Return the [x, y] coordinate for the center point of the cell that contains the specified text.  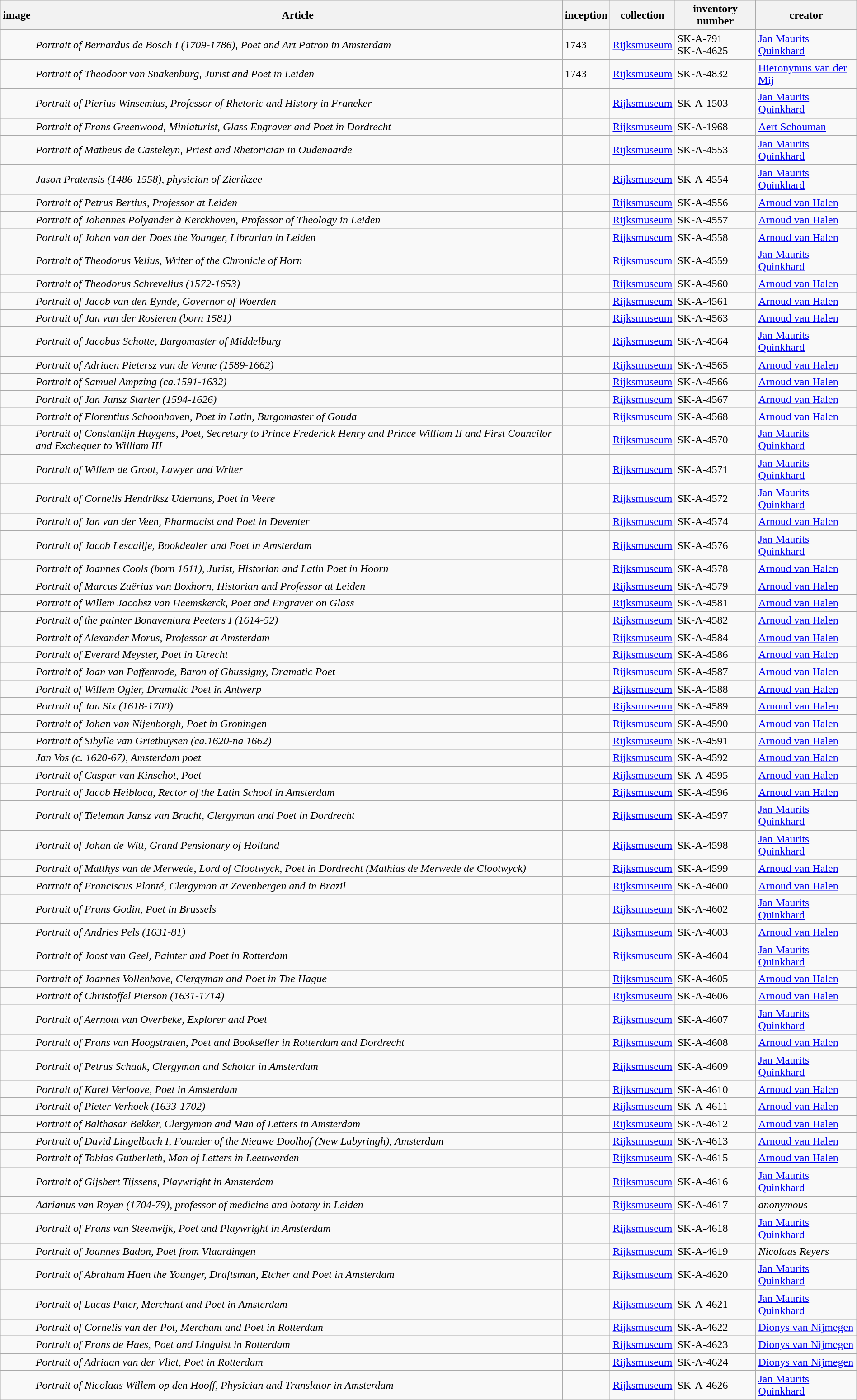
Portrait of Jacob van den Eynde, Governor of Woerden [297, 301]
Portrait of Joannes Badon, Poet from Vlaardingen [297, 1251]
SK-A-4565 [715, 365]
Portrait of Franciscus Planté, Clergyman at Zevenbergen and in Brazil [297, 885]
SK-A-4598 [715, 845]
SK-A-4605 [715, 979]
Portrait of Joannes Cools (born 1611), Jurist, Historian and Latin Poet in Hoorn [297, 568]
image [17, 15]
SK-A-4584 [715, 637]
Portrait of Frans van Steenwijk, Poet and Playwright in Amsterdam [297, 1228]
SK-A-4586 [715, 655]
Portrait of Johannes Polyander à Kerckhoven, Professor of Theology in Leiden [297, 220]
Portrait of Jacobus Schotte, Burgomaster of Middelburg [297, 342]
SK-A-4618 [715, 1228]
Portrait of Pierius Winsemius, Professor of Rhetoric and History in Franeker [297, 103]
SK-A-4553 [715, 150]
SK-A-4616 [715, 1181]
inception [586, 15]
SK-A-4621 [715, 1304]
Portrait of Everard Meyster, Poet in Utrecht [297, 655]
Portrait of Petrus Schaak, Clergyman and Scholar in Amsterdam [297, 1066]
SK-A-4604 [715, 955]
Portrait of Theodorus Schrevelius (1572-1653) [297, 284]
Portrait of Jan van der Veen, Pharmacist and Poet in Deventer [297, 522]
Portrait of Matthys van de Merwede, Lord of Clootwyck, Poet in Dordrecht (Mathias de Merwede de Clootwyck) [297, 868]
SK-A-791SK-A-4625 [715, 44]
SK-A-4572 [715, 498]
Portrait of Jan Jansz Starter (1594-1626) [297, 399]
SK-A-4619 [715, 1251]
SK-A-4622 [715, 1328]
Portrait of Frans Godin, Poet in Brussels [297, 909]
SK-A-4587 [715, 672]
Portrait of Adriaen Pietersz van de Venne (1589-1662) [297, 365]
SK-A-4570 [715, 440]
Portrait of Balthasar Bekker, Clergyman and Man of Letters in Amsterdam [297, 1124]
SK-A-4578 [715, 568]
Hieronymus van der Mij [806, 74]
SK-A-4557 [715, 220]
SK-A-4607 [715, 1019]
SK-A-4592 [715, 758]
Portrait of Caspar van Kinschot, Poet [297, 775]
SK-A-4610 [715, 1089]
Portrait of Jan Six (1618-1700) [297, 706]
Portrait of Jacob Lescailje, Bookdealer and Poet in Amsterdam [297, 545]
SK-A-4603 [715, 932]
SK-A-4595 [715, 775]
anonymous [806, 1205]
Portrait of Johan van Nijenborgh, Poet in Groningen [297, 724]
SK-A-4600 [715, 885]
SK-A-4581 [715, 603]
SK-A-4556 [715, 203]
Portrait of Petrus Bertius, Professor at Leiden [297, 203]
Portrait of Johan de Witt, Grand Pensionary of Holland [297, 845]
SK-A-4623 [715, 1345]
inventory number [715, 15]
Portrait of Joan van Paffenrode, Baron of Ghussigny, Dramatic Poet [297, 672]
Adrianus van Royen (1704-79), professor of medicine and botany in Leiden [297, 1205]
Aert Schouman [806, 127]
Portrait of Tieleman Jansz van Bracht, Clergyman and Poet in Dordrecht [297, 816]
SK-A-4599 [715, 868]
creator [806, 15]
Portrait of Frans van Hoogstraten, Poet and Bookseller in Rotterdam and Dordrecht [297, 1043]
Portrait of Theodoor van Snakenburg, Jurist and Poet in Leiden [297, 74]
Article [297, 15]
SK-A-1968 [715, 127]
SK-A-4620 [715, 1274]
collection [643, 15]
Portrait of Nicolaas Willem op den Hooff, Physician and Translator in Amsterdam [297, 1386]
SK-A-4590 [715, 724]
SK-A-4626 [715, 1386]
Portrait of Alexander Morus, Professor at Amsterdam [297, 637]
Portrait of Frans de Haes, Poet and Linguist in Rotterdam [297, 1345]
Portrait of Willem Jacobsz van Heemskerck, Poet and Engraver on Glass [297, 603]
Portrait of David Lingelbach I, Founder of the Nieuwe Doolhof (New Labyringh), Amsterdam [297, 1141]
Portrait of Willem Ogier, Dramatic Poet in Antwerp [297, 689]
SK-A-4611 [715, 1107]
Portrait of Johan van der Does the Younger, Librarian in Leiden [297, 237]
SK-A-4560 [715, 284]
SK-A-4612 [715, 1124]
SK-A-4617 [715, 1205]
SK-A-4571 [715, 469]
Portrait of Willem de Groot, Lawyer and Writer [297, 469]
Portrait of Christoffel Pierson (1631-1714) [297, 996]
SK-A-4596 [715, 792]
SK-A-4567 [715, 399]
Portrait of Constantijn Huygens, Poet, Secretary to Prince Frederick Henry and Prince William II and First Councilor and Exchequer to William III [297, 440]
Portrait of Cornelis Hendriksz Udemans, Poet in Veere [297, 498]
Nicolaas Reyers [806, 1251]
Portrait of Jacob Heiblocq, Rector of the Latin School in Amsterdam [297, 792]
Portrait of Theodorus Velius, Writer of the Chronicle of Horn [297, 260]
SK-A-4613 [715, 1141]
Portrait of Joannes Vollenhove, Clergyman and Poet in The Hague [297, 979]
Portrait of Jan van der Rosieren (born 1581) [297, 318]
Portrait of Adriaan van der Vliet, Poet in Rotterdam [297, 1362]
SK-A-4558 [715, 237]
Portrait of Abraham Haen the Younger, Draftsman, Etcher and Poet in Amsterdam [297, 1274]
Portrait of Aernout van Overbeke, Explorer and Poet [297, 1019]
SK-A-4561 [715, 301]
SK-A-4554 [715, 179]
SK-A-4591 [715, 741]
SK-A-4609 [715, 1066]
Portrait of the painter Bonaventura Peeters I (1614-52) [297, 620]
Portrait of Cornelis van der Pot, Merchant and Poet in Rotterdam [297, 1328]
SK-A-4579 [715, 586]
SK-A-4574 [715, 522]
SK-A-4624 [715, 1362]
SK-A-4602 [715, 909]
Portrait of Tobias Gutberleth, Man of Letters in Leeuwarden [297, 1158]
Portrait of Frans Greenwood, Miniaturist, Glass Engraver and Poet in Dordrecht [297, 127]
Jason Pratensis (1486-1558), physician of Zierikzee [297, 179]
SK-A-4606 [715, 996]
Portrait of Gijsbert Tijssens, Playwright in Amsterdam [297, 1181]
SK-A-4832 [715, 74]
SK-A-4566 [715, 382]
Portrait of Florentius Schoonhoven, Poet in Latin, Burgomaster of Gouda [297, 416]
SK-A-4576 [715, 545]
SK-A-4568 [715, 416]
Portrait of Pieter Verhoek (1633-1702) [297, 1107]
Portrait of Karel Verloove, Poet in Amsterdam [297, 1089]
SK-A-4563 [715, 318]
SK-A-4608 [715, 1043]
Portrait of Andries Pels (1631-81) [297, 932]
SK-A-4588 [715, 689]
Portrait of Matheus de Casteleyn, Priest and Rhetorician in Oudenaarde [297, 150]
Portrait of Lucas Pater, Merchant and Poet in Amsterdam [297, 1304]
Jan Vos (c. 1620-67), Amsterdam poet [297, 758]
SK-A-4589 [715, 706]
SK-A-4582 [715, 620]
SK-A-4559 [715, 260]
Portrait of Samuel Ampzing (ca.1591-1632) [297, 382]
SK-A-1503 [715, 103]
Portrait of Joost van Geel, Painter and Poet in Rotterdam [297, 955]
SK-A-4615 [715, 1158]
SK-A-4564 [715, 342]
Portrait of Sibylle van Griethuysen (ca.1620-na 1662) [297, 741]
Portrait of Marcus Zuërius van Boxhorn, Historian and Professor at Leiden [297, 586]
Portrait of Bernardus de Bosch I (1709-1786), Poet and Art Patron in Amsterdam [297, 44]
SK-A-4597 [715, 816]
